Determine the [x, y] coordinate at the center of the cell enclosing the given text.  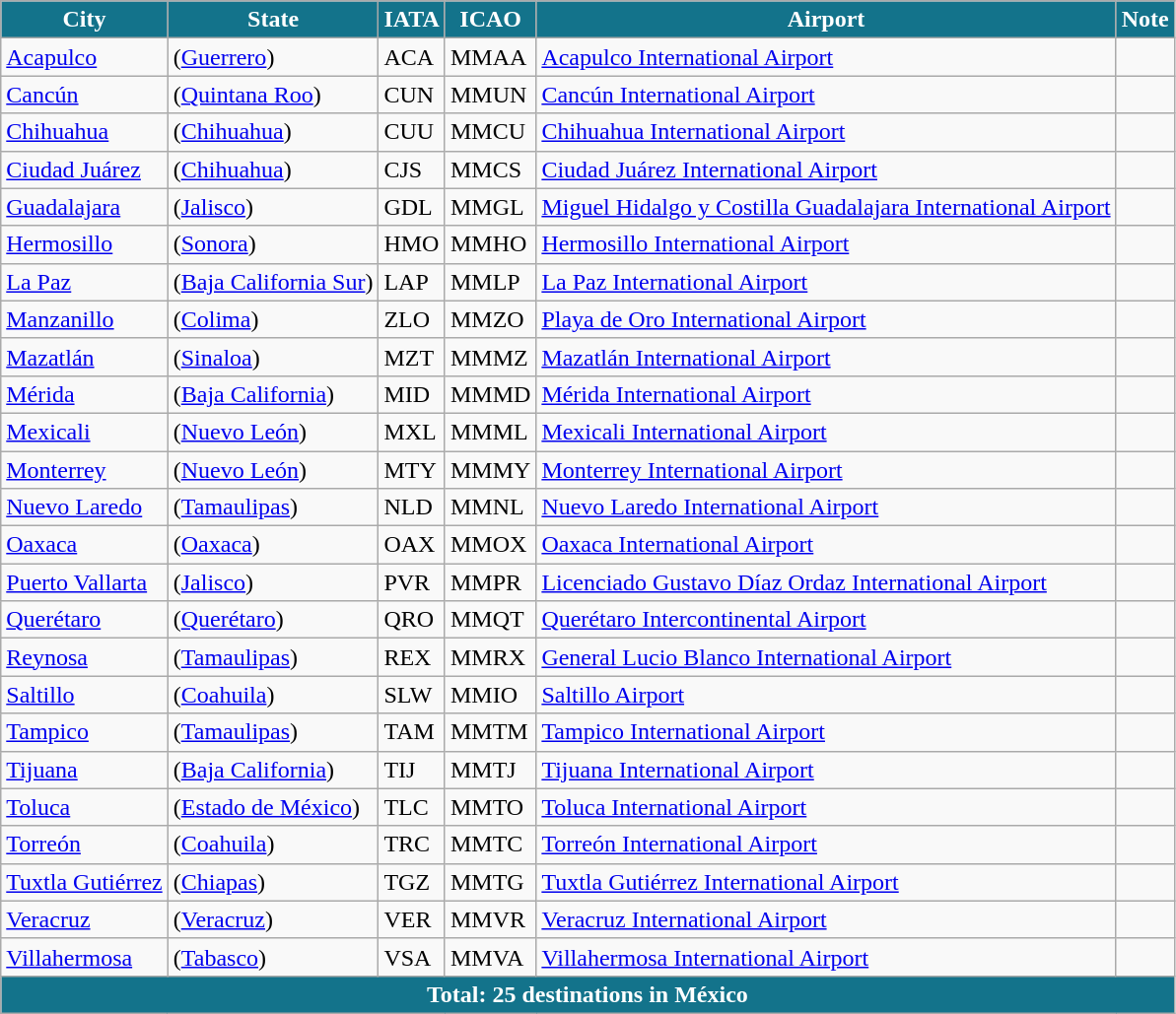
(Tabasco) [273, 957]
SLW [412, 695]
(Oaxaca) [273, 545]
Puerto Vallarta [85, 582]
MMAA [490, 57]
Mazatlán International Airport [826, 357]
MMTM [490, 732]
(Chiapas) [273, 882]
State [273, 20]
MMQT [490, 620]
ICAO [490, 20]
MMML [490, 432]
Tijuana International Airport [826, 770]
Monterrey [85, 470]
HMO [412, 244]
QRO [412, 620]
MMIO [490, 695]
Chihuahua [85, 132]
Oaxaca [85, 545]
Miguel Hidalgo y Costilla Guadalajara International Airport [826, 207]
Torreón International Airport [826, 845]
MMNL [490, 507]
REX [412, 657]
MMCS [490, 169]
Acapulco [85, 57]
Tuxtla Gutiérrez [85, 882]
Ciudad Juárez [85, 169]
MMPR [490, 582]
MMZO [490, 319]
ZLO [412, 319]
(Sinaloa) [273, 357]
Querétaro [85, 620]
IATA [412, 20]
Mazatlán [85, 357]
Saltillo [85, 695]
TGZ [412, 882]
MMMZ [490, 357]
Saltillo Airport [826, 695]
Monterrey International Airport [826, 470]
TRC [412, 845]
Hermosillo [85, 244]
(Colima) [273, 319]
MMCU [490, 132]
Ciudad Juárez International Airport [826, 169]
MXL [412, 432]
Mérida [85, 394]
Veracruz International Airport [826, 919]
TLC [412, 807]
(Sonora) [273, 244]
PVR [412, 582]
Nuevo Laredo International Airport [826, 507]
Toluca International Airport [826, 807]
MMTO [490, 807]
CJS [412, 169]
Nuevo Laredo [85, 507]
Cancún International Airport [826, 95]
(Baja California Sur) [273, 282]
Tijuana [85, 770]
MMLP [490, 282]
(Quintana Roo) [273, 95]
MMGL [490, 207]
MMTC [490, 845]
GDL [412, 207]
(Guerrero) [273, 57]
MMRX [490, 657]
MZT [412, 357]
Mexicali International Airport [826, 432]
(Veracruz) [273, 919]
Oaxaca International Airport [826, 545]
CUU [412, 132]
Airport [826, 20]
MMVA [490, 957]
Villahermosa International Airport [826, 957]
Tampico International Airport [826, 732]
Tampico [85, 732]
(Querétaro) [273, 620]
Cancún [85, 95]
LAP [412, 282]
CUN [412, 95]
MMMD [490, 394]
(Estado de México) [273, 807]
TIJ [412, 770]
Mérida International Airport [826, 394]
Veracruz [85, 919]
General Lucio Blanco International Airport [826, 657]
OAX [412, 545]
TAM [412, 732]
Reynosa [85, 657]
Tuxtla Gutiérrez International Airport [826, 882]
MTY [412, 470]
MMTJ [490, 770]
VER [412, 919]
La Paz International Airport [826, 282]
MMTG [490, 882]
Licenciado Gustavo Díaz Ordaz International Airport [826, 582]
Guadalajara [85, 207]
City [85, 20]
MMMY [490, 470]
VSA [412, 957]
ACA [412, 57]
Chihuahua International Airport [826, 132]
Note [1145, 20]
Playa de Oro International Airport [826, 319]
MID [412, 394]
Querétaro Intercontinental Airport [826, 620]
NLD [412, 507]
Total: 25 destinations in México [588, 994]
MMVR [490, 919]
Mexicali [85, 432]
MMUN [490, 95]
Acapulco International Airport [826, 57]
Manzanillo [85, 319]
Toluca [85, 807]
MMOX [490, 545]
Villahermosa [85, 957]
La Paz [85, 282]
Hermosillo International Airport [826, 244]
Torreón [85, 845]
MMHO [490, 244]
